Locate the cell with the specified text and output its [X, Y] center coordinate. 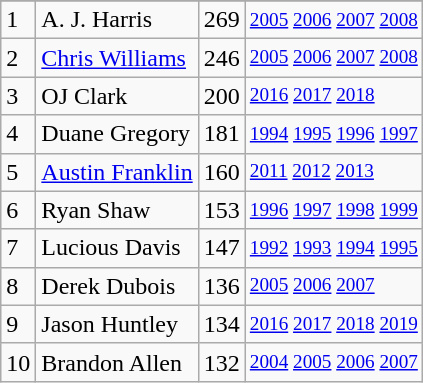
Austin Franklin [117, 172]
Jason Huntley [117, 324]
1996 1997 1998 1999 [334, 210]
200 [222, 96]
2005 2006 2007 [334, 286]
1 [18, 20]
2 [18, 58]
2016 2017 2018 [334, 96]
Chris Williams [117, 58]
9 [18, 324]
153 [222, 210]
1992 1993 1994 1995 [334, 248]
1994 1995 1996 1997 [334, 134]
5 [18, 172]
269 [222, 20]
10 [18, 362]
181 [222, 134]
6 [18, 210]
136 [222, 286]
4 [18, 134]
2016 2017 2018 2019 [334, 324]
8 [18, 286]
Brandon Allen [117, 362]
7 [18, 248]
Lucious Davis [117, 248]
Derek Dubois [117, 286]
2004 2005 2006 2007 [334, 362]
OJ Clark [117, 96]
Ryan Shaw [117, 210]
A. J. Harris [117, 20]
2011 2012 2013 [334, 172]
160 [222, 172]
Duane Gregory [117, 134]
246 [222, 58]
132 [222, 362]
134 [222, 324]
3 [18, 96]
147 [222, 248]
